Provide the (x, y) coordinate of the cell's center where the given text is located.  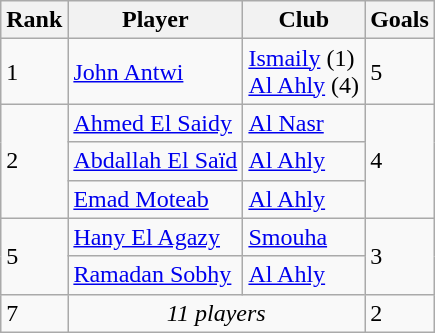
Al Nasr (304, 123)
Hany El Agazy (156, 237)
Ahmed El Saidy (156, 123)
Club (304, 20)
Player (156, 20)
1 (34, 72)
Ramadan Sobhy (156, 275)
Rank (34, 20)
Ismaily (1)Al Ahly (4) (304, 72)
John Antwi (156, 72)
11 players (216, 313)
7 (34, 313)
Emad Moteab (156, 199)
Smouha (304, 237)
Goals (400, 20)
Abdallah El Saïd (156, 161)
4 (400, 161)
3 (400, 256)
